Detect which cell encompasses the target text, then output its (X, Y) center coordinate. 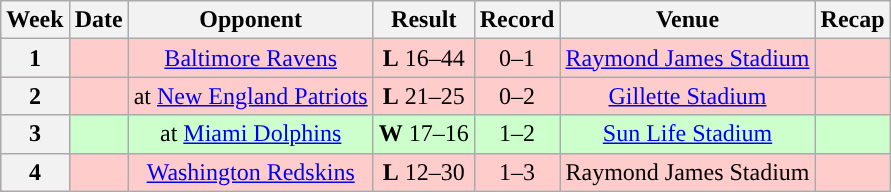
at Miami Dolphins (250, 134)
L 16–44 (424, 58)
Result (424, 20)
3 (35, 134)
4 (35, 172)
L 21–25 (424, 96)
Venue (688, 20)
0–2 (517, 96)
1 (35, 58)
Opponent (250, 20)
W 17–16 (424, 134)
L 12–30 (424, 172)
at New England Patriots (250, 96)
Date (98, 20)
0–1 (517, 58)
Record (517, 20)
Week (35, 20)
Sun Life Stadium (688, 134)
2 (35, 96)
Recap (852, 20)
1–2 (517, 134)
Washington Redskins (250, 172)
Gillette Stadium (688, 96)
Baltimore Ravens (250, 58)
1–3 (517, 172)
